From the cell containing the given text, extract its center point as [X, Y] coordinate. 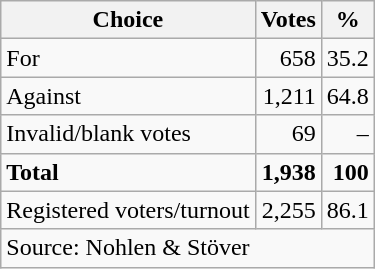
35.2 [348, 58]
Invalid/blank votes [128, 134]
100 [348, 172]
% [348, 20]
64.8 [348, 96]
69 [288, 134]
Votes [288, 20]
Total [128, 172]
– [348, 134]
1,938 [288, 172]
658 [288, 58]
Against [128, 96]
For [128, 58]
Registered voters/turnout [128, 210]
86.1 [348, 210]
Choice [128, 20]
1,211 [288, 96]
2,255 [288, 210]
Source: Nohlen & Stöver [188, 248]
